Return [X, Y] of the center of cell containing provided text 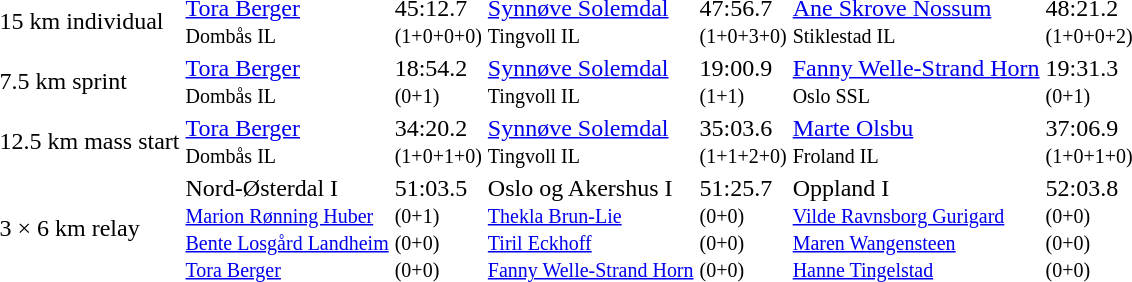
34:20.2(1+0+1+0) [438, 142]
Marte OlsbuFroland IL [916, 142]
Fanny Welle-Strand HornOslo SSL [916, 82]
18:54.2(0+1) [438, 82]
35:03.6(1+1+2+0) [743, 142]
19:00.9(1+1) [743, 82]
